Capture the cell that displays the provided text and extract its (x, y) central coordinate. 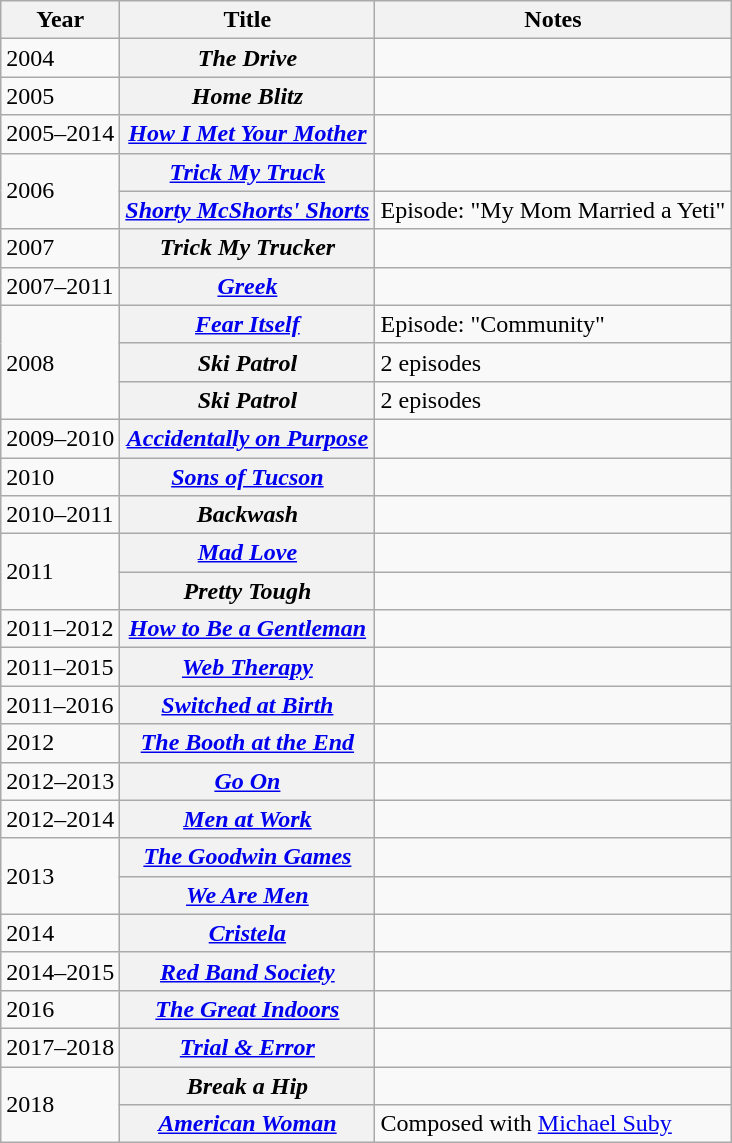
Backwash (248, 515)
The Goodwin Games (248, 857)
Home Blitz (248, 96)
2010–2011 (60, 515)
2008 (60, 362)
Switched at Birth (248, 705)
Break a Hip (248, 1085)
How to Be a Gentleman (248, 629)
2011–2016 (60, 705)
Trial & Error (248, 1047)
American Woman (248, 1124)
2016 (60, 1009)
Trick My Truck (248, 172)
Episode: "My Mom Married a Yeti" (553, 210)
Title (248, 20)
2005–2014 (60, 134)
2012–2013 (60, 781)
2012 (60, 743)
2010 (60, 477)
Trick My Trucker (248, 248)
Composed with Michael Suby (553, 1124)
Fear Itself (248, 324)
2014–2015 (60, 971)
2005 (60, 96)
2004 (60, 58)
2014 (60, 933)
Episode: "Community" (553, 324)
Year (60, 20)
2011–2015 (60, 667)
2007–2011 (60, 286)
2009–2010 (60, 438)
Pretty Tough (248, 591)
Notes (553, 20)
2007 (60, 248)
2013 (60, 876)
2006 (60, 191)
Shorty McShorts' Shorts (248, 210)
How I Met Your Mother (248, 134)
Mad Love (248, 553)
Sons of Tucson (248, 477)
The Booth at the End (248, 743)
2012–2014 (60, 819)
Greek (248, 286)
Accidentally on Purpose (248, 438)
Go On (248, 781)
Men at Work (248, 819)
2018 (60, 1104)
2011–2012 (60, 629)
2017–2018 (60, 1047)
2011 (60, 572)
Web Therapy (248, 667)
The Great Indoors (248, 1009)
The Drive (248, 58)
We Are Men (248, 895)
Cristela (248, 933)
Red Band Society (248, 971)
